Pinpoint the cell where the given text exists, returning its (x, y) midpoint coordinate. 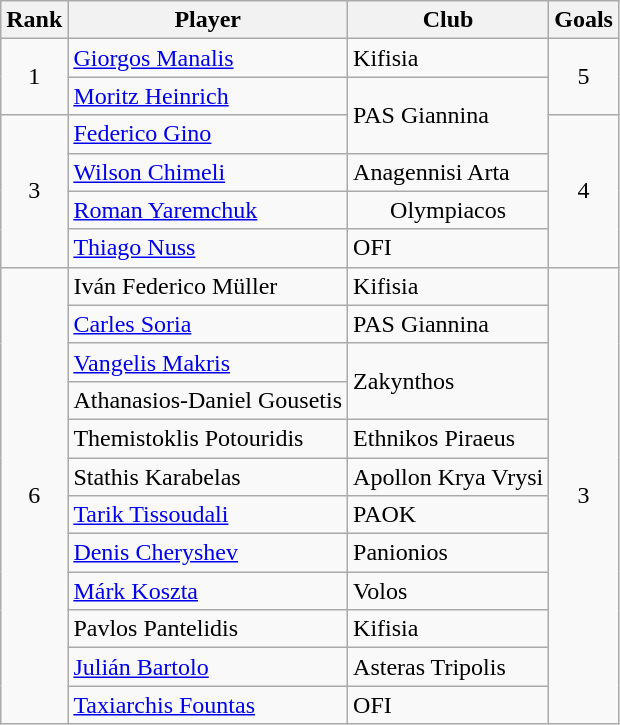
Goals (584, 20)
4 (584, 191)
Wilson Chimeli (208, 172)
Julián Bartolo (208, 667)
Olympiacos (448, 210)
Themistoklis Potouridis (208, 438)
Márk Koszta (208, 591)
Panionios (448, 553)
Denis Cheryshev (208, 553)
Taxiarchis Fountas (208, 705)
Moritz Heinrich (208, 96)
1 (34, 77)
Carles Soria (208, 324)
Ethnikos Piraeus (448, 438)
Athanasios-Daniel Gousetis (208, 400)
Zakynthos (448, 381)
Iván Federico Müller (208, 286)
Club (448, 20)
Apollon Krya Vrysi (448, 477)
Roman Yaremchuk (208, 210)
Volos (448, 591)
Anagennisi Arta (448, 172)
5 (584, 77)
Giorgos Manalis (208, 58)
Vangelis Makris (208, 362)
Thiago Nuss (208, 248)
Rank (34, 20)
Stathis Karabelas (208, 477)
Pavlos Pantelidis (208, 629)
PAOK (448, 515)
Asteras Tripolis (448, 667)
Federico Gino (208, 134)
6 (34, 496)
Player (208, 20)
Tarik Tissoudali (208, 515)
